Identify which cell holds the provided text, then report its [x, y] central coordinate. 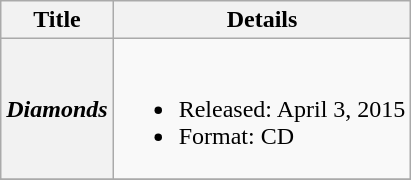
Details [262, 20]
Title [57, 20]
Diamonds [57, 109]
Released: April 3, 2015Format: CD [262, 109]
